Determine the (x, y) coordinate at the center of the cell enclosing the given text.  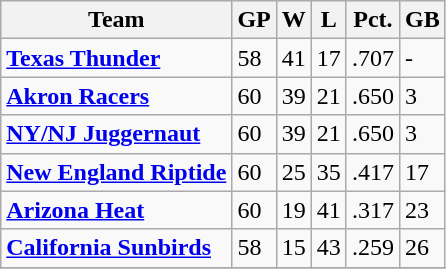
Akron Racers (116, 96)
15 (294, 248)
New England Riptide (116, 172)
W (294, 20)
GP (254, 20)
35 (328, 172)
.417 (372, 172)
43 (328, 248)
L (328, 20)
- (422, 58)
19 (294, 210)
Texas Thunder (116, 58)
Team (116, 20)
GB (422, 20)
Arizona Heat (116, 210)
.317 (372, 210)
26 (422, 248)
.707 (372, 58)
25 (294, 172)
Pct. (372, 20)
NY/NJ Juggernaut (116, 134)
.259 (372, 248)
California Sunbirds (116, 248)
23 (422, 210)
